Determine the [X, Y] coordinate at the center of the cell enclosing the given text.  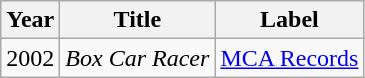
Title [138, 20]
MCA Records [290, 58]
Label [290, 20]
2002 [30, 58]
Box Car Racer [138, 58]
Year [30, 20]
